Scan for the cell matching the given text and deliver its [X, Y] coordinate at center. 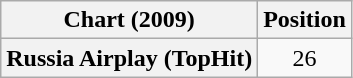
Position [305, 20]
26 [305, 58]
Chart (2009) [130, 20]
Russia Airplay (TopHit) [130, 58]
